Identify which cell holds the provided text, then report its (x, y) central coordinate. 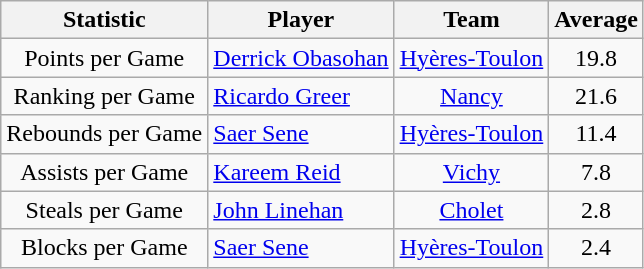
Assists per Game (104, 172)
Player (301, 20)
Steals per Game (104, 210)
2.4 (596, 248)
Rebounds per Game (104, 134)
2.8 (596, 210)
11.4 (596, 134)
Derrick Obasohan (301, 58)
21.6 (596, 96)
Vichy (472, 172)
John Linehan (301, 210)
Cholet (472, 210)
Nancy (472, 96)
Average (596, 20)
Kareem Reid (301, 172)
19.8 (596, 58)
Blocks per Game (104, 248)
Ricardo Greer (301, 96)
Ranking per Game (104, 96)
Team (472, 20)
Points per Game (104, 58)
Statistic (104, 20)
7.8 (596, 172)
